Scan for the cell matching the given text and deliver its [x, y] coordinate at center. 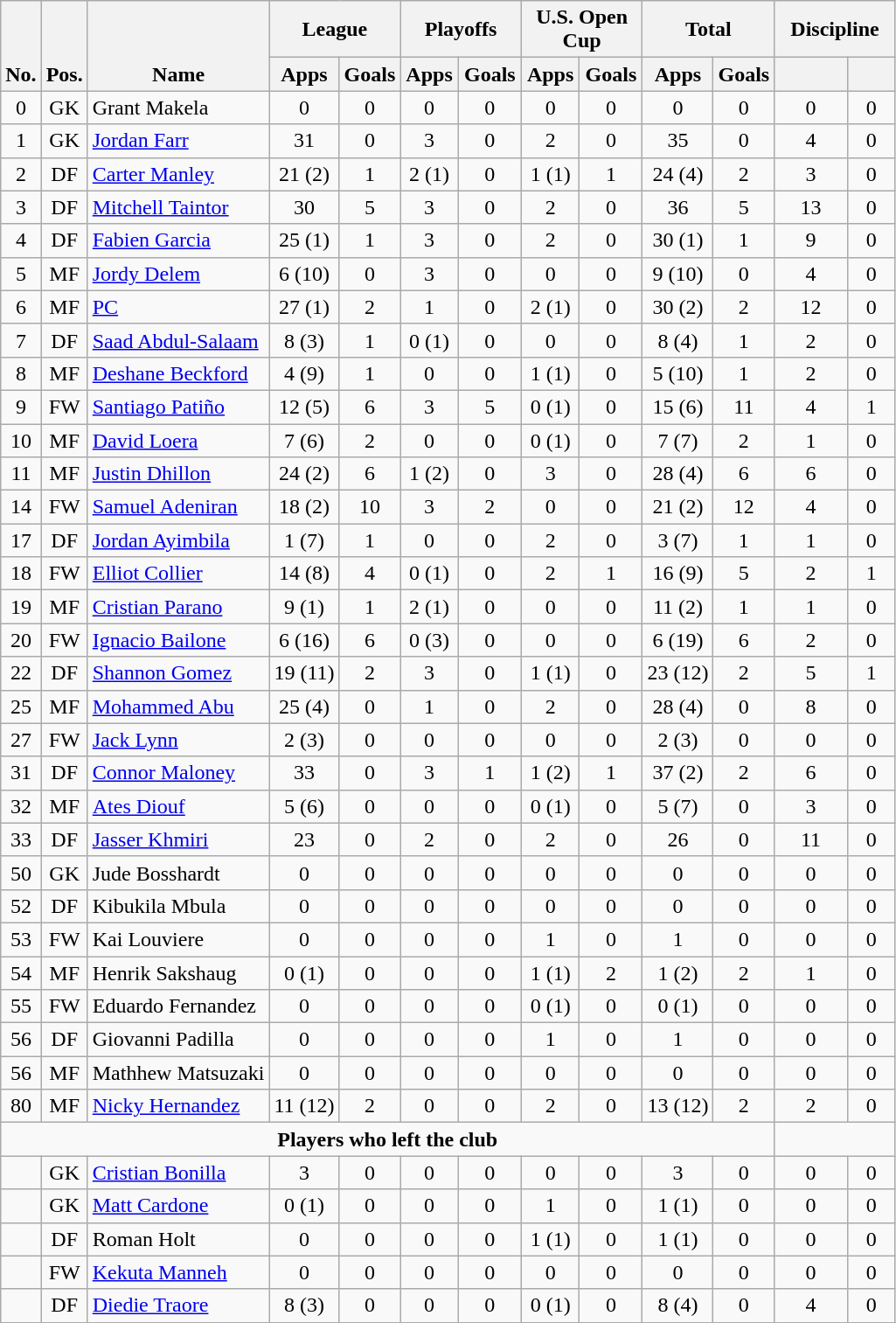
Matt Cardone [178, 1206]
5 (7) [678, 806]
Playoffs [462, 30]
Jordan Ayimbila [178, 540]
11 (12) [304, 1106]
25 [21, 707]
Jude Bosshardt [178, 873]
35 [678, 141]
25 (1) [304, 240]
37 (2) [678, 773]
9 (1) [304, 607]
26 [678, 839]
24 (4) [678, 174]
Eduardo Fernandez [178, 1006]
25 (4) [304, 707]
Kai Louviere [178, 939]
Ignacio Bailone [178, 640]
League [335, 30]
Samuel Adeniran [178, 507]
27 (1) [304, 307]
Saad Abdul-Salaam [178, 340]
Discipline [836, 30]
Ates Diouf [178, 806]
Nicky Hernandez [178, 1106]
23 [304, 839]
Elliot Collier [178, 574]
19 (11) [304, 673]
Total [708, 30]
Jasser Khmiri [178, 839]
6 (10) [304, 274]
Jordan Farr [178, 141]
5 (6) [304, 806]
Deshane Beckford [178, 373]
11 (2) [678, 607]
David Loera [178, 440]
22 [21, 673]
Name [178, 45]
27 [21, 740]
Players who left the club [388, 1139]
Fabien Garcia [178, 240]
Mitchell Taintor [178, 207]
13 [811, 207]
Cristian Bonilla [178, 1173]
5 (10) [678, 373]
6 (19) [678, 640]
32 [21, 806]
23 (12) [678, 673]
52 [21, 906]
Jack Lynn [178, 740]
30 (2) [678, 307]
U.S. Open Cup [582, 30]
Carter Manley [178, 174]
7 [21, 340]
14 [21, 507]
20 [21, 640]
13 (12) [678, 1106]
9 (10) [678, 274]
Connor Maloney [178, 773]
Henrik Sakshaug [178, 973]
80 [21, 1106]
1 (7) [304, 540]
Mathhew Matsuzaki [178, 1073]
Shannon Gomez [178, 673]
24 (2) [304, 474]
Justin Dhillon [178, 474]
Kekuta Manneh [178, 1272]
Pos. [65, 45]
PC [178, 307]
7 (7) [678, 440]
Roman Holt [178, 1239]
19 [21, 607]
Mohammed Abu [178, 707]
No. [21, 45]
14 (8) [304, 574]
Kibukila Mbula [178, 906]
53 [21, 939]
55 [21, 1006]
50 [21, 873]
12 (5) [304, 407]
Cristian Parano [178, 607]
36 [678, 207]
15 (6) [678, 407]
Jordy Delem [178, 274]
Grant Makela [178, 108]
0 (3) [430, 640]
4 (9) [304, 373]
7 (6) [304, 440]
16 (9) [678, 574]
30 [304, 207]
17 [21, 540]
6 (16) [304, 640]
30 (1) [678, 240]
18 (2) [304, 507]
3 (7) [678, 540]
54 [21, 973]
18 [21, 574]
Giovanni Padilla [178, 1040]
Diedie Traore [178, 1306]
Santiago Patiño [178, 407]
